Locate the cell with the specified text and output its [x, y] center coordinate. 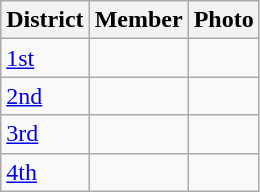
4th [45, 172]
1st [45, 58]
3rd [45, 134]
2nd [45, 96]
District [45, 20]
Photo [224, 20]
Member [138, 20]
